Pinpoint the cell where the given text exists, returning its [x, y] midpoint coordinate. 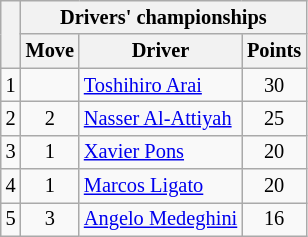
4 [11, 186]
30 [274, 85]
Drivers' championships [164, 17]
Marcos Ligato [160, 186]
25 [274, 118]
Angelo Medeghini [160, 219]
Toshihiro Arai [160, 85]
Nasser Al-Attiyah [160, 118]
Move [50, 51]
Points [274, 51]
16 [274, 219]
Driver [160, 51]
Xavier Pons [160, 152]
5 [11, 219]
